Output the (x, y) coordinate of the center of the cell containing the given text.  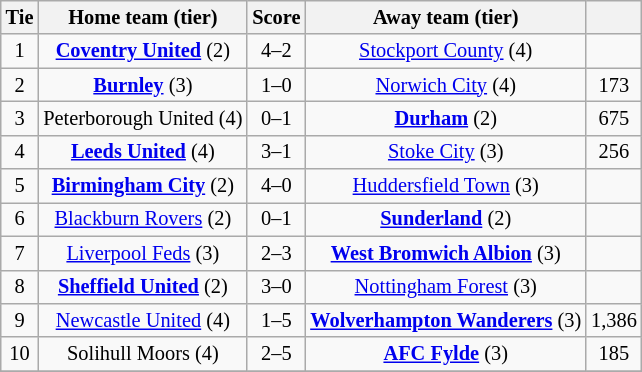
675 (614, 118)
8 (20, 287)
Wolverhampton Wanderers (3) (446, 320)
3–0 (276, 287)
3–1 (276, 152)
Tie (20, 17)
Blackburn Rovers (2) (142, 219)
Coventry United (2) (142, 51)
173 (614, 85)
Durham (2) (446, 118)
AFC Fylde (3) (446, 354)
2–5 (276, 354)
6 (20, 219)
Newcastle United (4) (142, 320)
1 (20, 51)
4–2 (276, 51)
Huddersfield Town (3) (446, 186)
5 (20, 186)
Peterborough United (4) (142, 118)
Nottingham Forest (3) (446, 287)
2–3 (276, 253)
Leeds United (4) (142, 152)
Birmingham City (2) (142, 186)
Stoke City (3) (446, 152)
1–0 (276, 85)
1,386 (614, 320)
Norwich City (4) (446, 85)
10 (20, 354)
Score (276, 17)
Home team (tier) (142, 17)
Liverpool Feds (3) (142, 253)
256 (614, 152)
9 (20, 320)
7 (20, 253)
Sheffield United (2) (142, 287)
4–0 (276, 186)
Solihull Moors (4) (142, 354)
Stockport County (4) (446, 51)
West Bromwich Albion (3) (446, 253)
Sunderland (2) (446, 219)
4 (20, 152)
Away team (tier) (446, 17)
185 (614, 354)
Burnley (3) (142, 85)
2 (20, 85)
3 (20, 118)
1–5 (276, 320)
